Return [X, Y] of the center of cell containing provided text 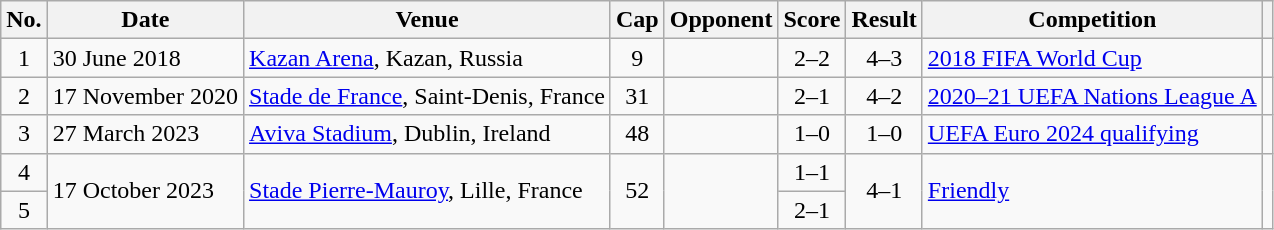
2 [24, 96]
27 March 2023 [145, 134]
17 November 2020 [145, 96]
2018 FIFA World Cup [1092, 58]
1–1 [812, 172]
Stade de France, Saint-Denis, France [428, 96]
Aviva Stadium, Dublin, Ireland [428, 134]
Score [812, 20]
Kazan Arena, Kazan, Russia [428, 58]
1 [24, 58]
4–1 [884, 191]
2–2 [812, 58]
UEFA Euro 2024 qualifying [1092, 134]
2020–21 UEFA Nations League A [1092, 96]
3 [24, 134]
Result [884, 20]
Opponent [721, 20]
Competition [1092, 20]
31 [637, 96]
Friendly [1092, 191]
4 [24, 172]
52 [637, 191]
Date [145, 20]
5 [24, 210]
4–2 [884, 96]
17 October 2023 [145, 191]
No. [24, 20]
9 [637, 58]
Venue [428, 20]
48 [637, 134]
4–3 [884, 58]
Cap [637, 20]
30 June 2018 [145, 58]
Stade Pierre-Mauroy, Lille, France [428, 191]
